From the cell containing the given text, extract its center point as (X, Y) coordinate. 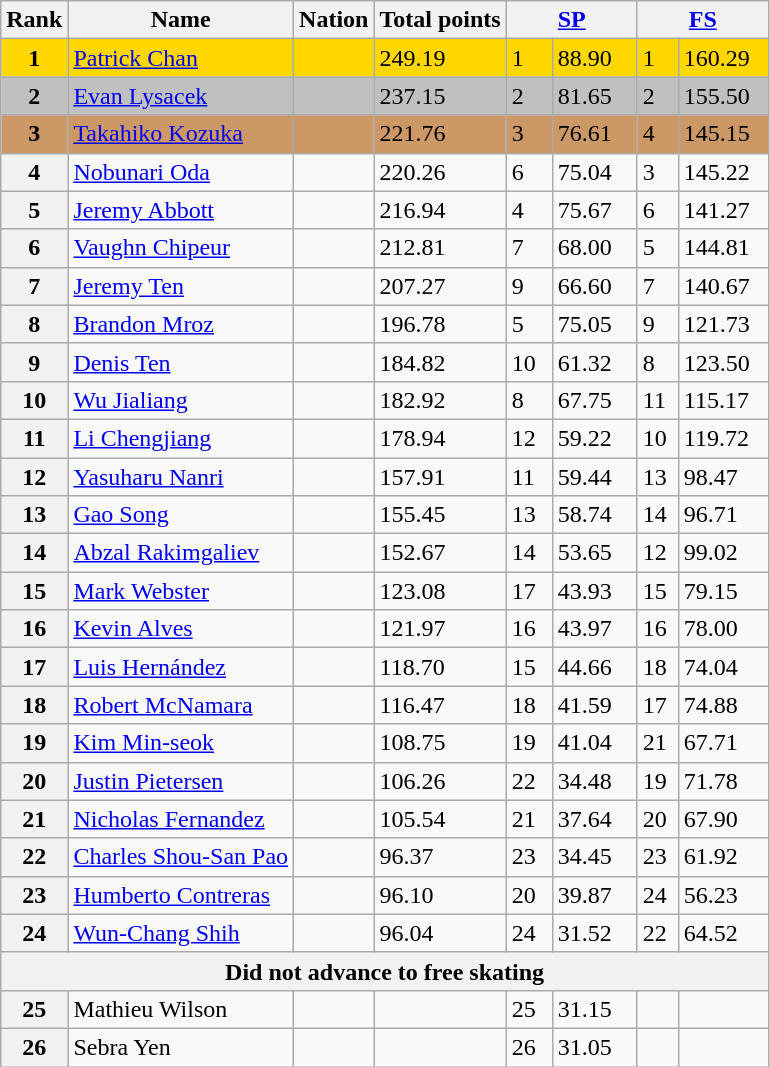
155.45 (440, 515)
34.45 (594, 857)
Jeremy Abbott (181, 210)
75.04 (594, 172)
96.04 (440, 933)
58.74 (594, 515)
155.50 (723, 96)
59.22 (594, 438)
67.90 (723, 819)
43.93 (594, 591)
Vaughn Chipeur (181, 248)
Justin Pietersen (181, 781)
98.47 (723, 477)
44.66 (594, 667)
96.37 (440, 857)
67.75 (594, 400)
31.15 (594, 1009)
123.08 (440, 591)
184.82 (440, 362)
Nobunari Oda (181, 172)
Kim Min-seok (181, 743)
Name (181, 20)
66.60 (594, 286)
Total points (440, 20)
Jeremy Ten (181, 286)
160.29 (723, 58)
41.59 (594, 705)
81.65 (594, 96)
141.27 (723, 210)
Mathieu Wilson (181, 1009)
FS (702, 20)
61.32 (594, 362)
221.76 (440, 134)
118.70 (440, 667)
56.23 (723, 895)
216.94 (440, 210)
74.88 (723, 705)
34.48 (594, 781)
88.90 (594, 58)
31.05 (594, 1047)
75.67 (594, 210)
67.71 (723, 743)
Wu Jialiang (181, 400)
Evan Lysacek (181, 96)
Wun-Chang Shih (181, 933)
237.15 (440, 96)
43.97 (594, 629)
96.71 (723, 515)
68.00 (594, 248)
Takahiko Kozuka (181, 134)
105.54 (440, 819)
106.26 (440, 781)
Luis Hernández (181, 667)
79.15 (723, 591)
59.44 (594, 477)
74.04 (723, 667)
Kevin Alves (181, 629)
Charles Shou-San Pao (181, 857)
Patrick Chan (181, 58)
96.10 (440, 895)
76.61 (594, 134)
Did not advance to free skating (385, 971)
37.64 (594, 819)
Sebra Yen (181, 1047)
220.26 (440, 172)
178.94 (440, 438)
SP (572, 20)
61.92 (723, 857)
Li Chengjiang (181, 438)
Nicholas Fernandez (181, 819)
152.67 (440, 553)
99.02 (723, 553)
182.92 (440, 400)
119.72 (723, 438)
145.22 (723, 172)
53.65 (594, 553)
123.50 (723, 362)
196.78 (440, 324)
121.73 (723, 324)
145.15 (723, 134)
116.47 (440, 705)
31.52 (594, 933)
64.52 (723, 933)
Brandon Mroz (181, 324)
Gao Song (181, 515)
Humberto Contreras (181, 895)
140.67 (723, 286)
78.00 (723, 629)
75.05 (594, 324)
Yasuharu Nanri (181, 477)
249.19 (440, 58)
Mark Webster (181, 591)
Robert McNamara (181, 705)
144.81 (723, 248)
157.91 (440, 477)
115.17 (723, 400)
Denis Ten (181, 362)
Abzal Rakimgaliev (181, 553)
39.87 (594, 895)
121.97 (440, 629)
207.27 (440, 286)
Nation (334, 20)
41.04 (594, 743)
212.81 (440, 248)
Rank (34, 20)
108.75 (440, 743)
71.78 (723, 781)
